Return the [X, Y] coordinate for the center point of the cell that contains the specified text.  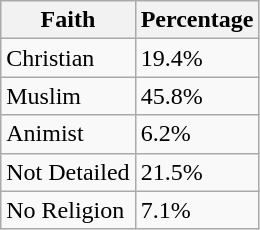
Christian [68, 58]
19.4% [197, 58]
6.2% [197, 134]
7.1% [197, 210]
Faith [68, 20]
Not Detailed [68, 172]
45.8% [197, 96]
Animist [68, 134]
Percentage [197, 20]
Muslim [68, 96]
No Religion [68, 210]
21.5% [197, 172]
